Search for the cell housing the specified text and yield its (x, y) center coordinate. 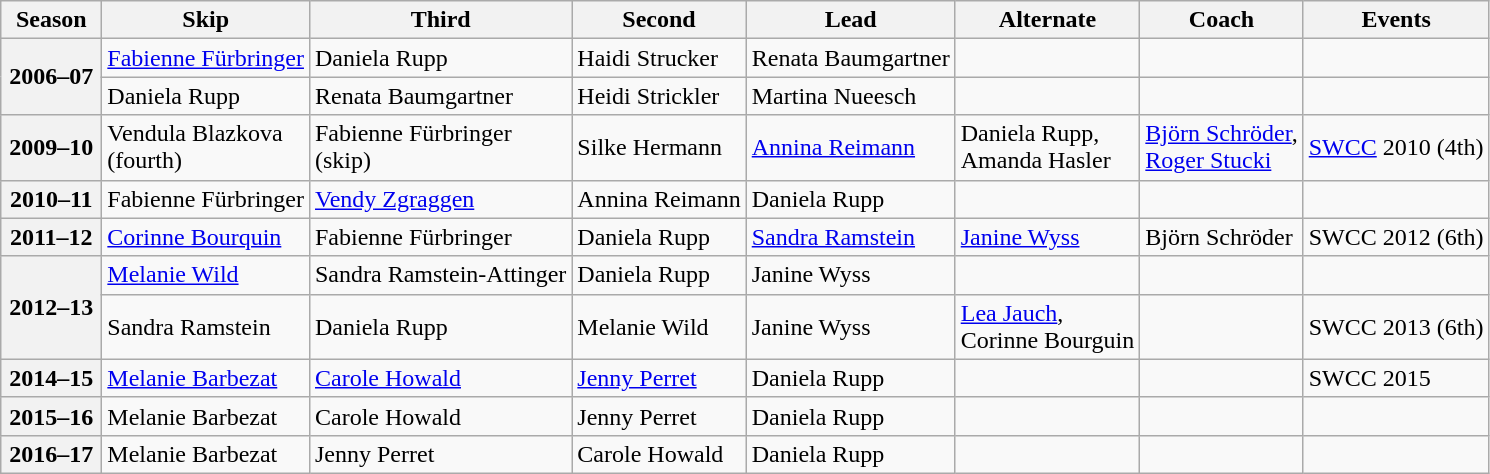
Heidi Strickler (659, 96)
Daniela Rupp,Amanda Hasler (1048, 148)
SWCC 2012 (6th) (1396, 237)
SWCC 2013 (6th) (1396, 326)
2006–07 (52, 77)
Events (1396, 20)
Lea Jauch,Corinne Bourguin (1048, 326)
Martina Nueesch (850, 96)
2009–10 (52, 148)
Vendula Blazkova(fourth) (206, 148)
2015–16 (52, 416)
Haidi Strucker (659, 58)
Sandra Ramstein-Attinger (440, 275)
Silke Hermann (659, 148)
Björn Schröder (1222, 237)
Third (440, 20)
Björn Schröder,Roger Stucki (1222, 148)
Skip (206, 20)
Fabienne Fürbringer(skip) (440, 148)
2016–17 (52, 454)
Corinne Bourquin (206, 237)
Vendy Zgraggen (440, 199)
Lead (850, 20)
Second (659, 20)
2012–13 (52, 308)
2014–15 (52, 378)
SWCC 2015 (1396, 378)
2010–11 (52, 199)
Coach (1222, 20)
Alternate (1048, 20)
SWCC 2010 (4th) (1396, 148)
Season (52, 20)
2011–12 (52, 237)
